Determine the [X, Y] coordinate at the center of the cell enclosing the given text.  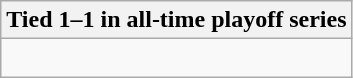
Tied 1–1 in all-time playoff series [176, 20]
